Return [x, y] of the center of cell containing provided text 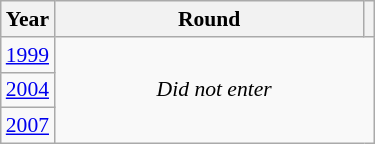
Year [28, 19]
Did not enter [214, 90]
Round [209, 19]
1999 [28, 55]
2004 [28, 90]
2007 [28, 126]
